Identify which cell holds the provided text, then report its [x, y] central coordinate. 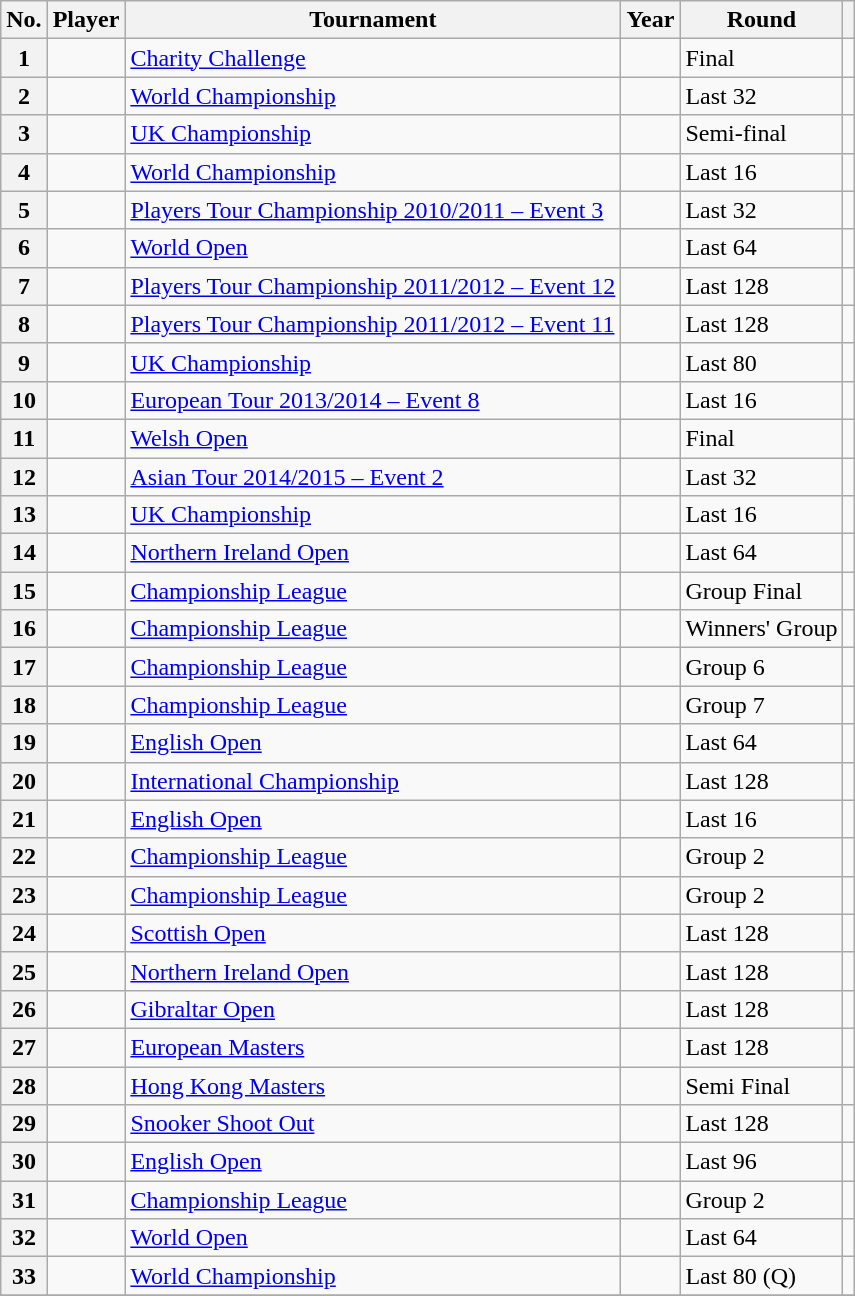
9 [24, 362]
5 [24, 210]
1 [24, 58]
Last 80 (Q) [762, 1276]
Group 7 [762, 705]
Semi Final [762, 1085]
11 [24, 438]
24 [24, 933]
Tournament [373, 20]
Group Final [762, 591]
Welsh Open [373, 438]
10 [24, 400]
European Masters [373, 1047]
Group 6 [762, 667]
17 [24, 667]
Charity Challenge [373, 58]
Hong Kong Masters [373, 1085]
14 [24, 553]
26 [24, 1009]
19 [24, 743]
20 [24, 781]
Players Tour Championship 2010/2011 – Event 3 [373, 210]
2 [24, 96]
12 [24, 477]
Year [650, 20]
Winners' Group [762, 629]
27 [24, 1047]
European Tour 2013/2014 – Event 8 [373, 400]
18 [24, 705]
25 [24, 971]
22 [24, 857]
4 [24, 172]
23 [24, 895]
32 [24, 1238]
Gibraltar Open [373, 1009]
Players Tour Championship 2011/2012 – Event 12 [373, 286]
8 [24, 324]
30 [24, 1162]
6 [24, 248]
29 [24, 1124]
International Championship [373, 781]
3 [24, 134]
Player [86, 20]
Last 96 [762, 1162]
28 [24, 1085]
7 [24, 286]
13 [24, 515]
31 [24, 1200]
15 [24, 591]
Asian Tour 2014/2015 – Event 2 [373, 477]
Players Tour Championship 2011/2012 – Event 11 [373, 324]
Snooker Shoot Out [373, 1124]
Round [762, 20]
Semi-final [762, 134]
Scottish Open [373, 933]
No. [24, 20]
Last 80 [762, 362]
16 [24, 629]
21 [24, 819]
33 [24, 1276]
